Extract the (X, Y) coordinate from the center of the cell holding the provided text.  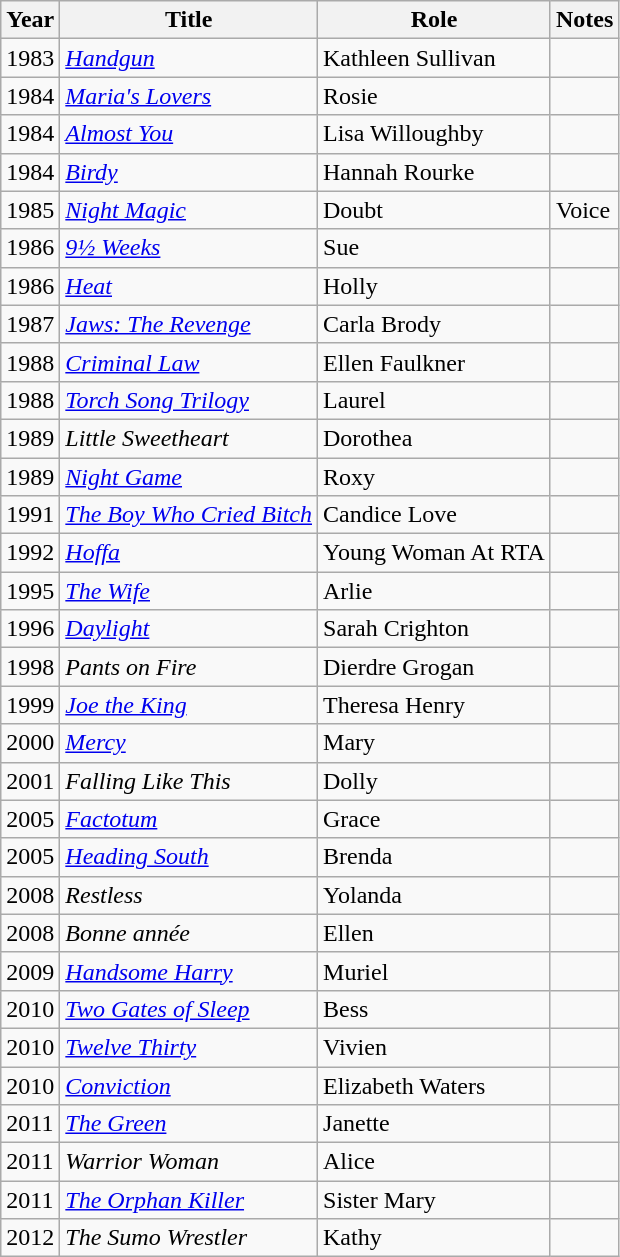
Almost You (189, 134)
Two Gates of Sleep (189, 1009)
1996 (30, 629)
Year (30, 20)
Janette (434, 1124)
The Wife (189, 591)
Voice (584, 210)
Rosie (434, 96)
1999 (30, 705)
Candice Love (434, 515)
Vivien (434, 1047)
Elizabeth Waters (434, 1085)
Grace (434, 819)
Factotum (189, 819)
Muriel (434, 971)
Dolly (434, 781)
Ellen Faulkner (434, 362)
2001 (30, 781)
The Sumo Wrestler (189, 1238)
Dorothea (434, 438)
Notes (584, 20)
Roxy (434, 477)
Handsome Harry (189, 971)
Sister Mary (434, 1200)
Night Magic (189, 210)
Yolanda (434, 895)
Brenda (434, 857)
Dierdre Grogan (434, 667)
The Boy Who Cried Bitch (189, 515)
Hannah Rourke (434, 172)
Falling Like This (189, 781)
Carla Brody (434, 324)
Kathleen Sullivan (434, 58)
Maria's Lovers (189, 96)
Holly (434, 286)
Mercy (189, 743)
Joe the King (189, 705)
Handgun (189, 58)
Conviction (189, 1085)
Torch Song Trilogy (189, 400)
1995 (30, 591)
Birdy (189, 172)
Arlie (434, 591)
1987 (30, 324)
Sarah Crighton (434, 629)
Kathy (434, 1238)
1998 (30, 667)
Bess (434, 1009)
Jaws: The Revenge (189, 324)
1991 (30, 515)
Heading South (189, 857)
Sue (434, 248)
Title (189, 20)
Role (434, 20)
Ellen (434, 933)
Twelve Thirty (189, 1047)
Lisa Willoughby (434, 134)
The Orphan Killer (189, 1200)
Mary (434, 743)
Criminal Law (189, 362)
Warrior Woman (189, 1162)
9½ Weeks (189, 248)
2009 (30, 971)
Little Sweetheart (189, 438)
Daylight (189, 629)
Doubt (434, 210)
Theresa Henry (434, 705)
Restless (189, 895)
1985 (30, 210)
Alice (434, 1162)
1983 (30, 58)
Pants on Fire (189, 667)
Bonne année (189, 933)
Hoffa (189, 553)
Laurel (434, 400)
Young Woman At RTA (434, 553)
The Green (189, 1124)
2000 (30, 743)
Night Game (189, 477)
2012 (30, 1238)
1992 (30, 553)
Heat (189, 286)
